Pinpoint the cell where the given text exists, returning its [x, y] midpoint coordinate. 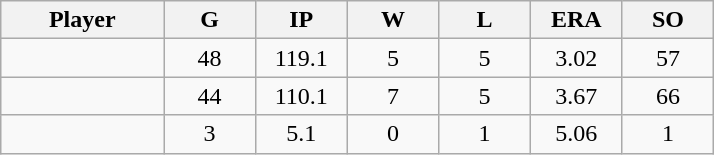
SO [668, 20]
IP [301, 20]
3 [210, 134]
ERA [576, 20]
44 [210, 96]
G [210, 20]
5.1 [301, 134]
119.1 [301, 58]
57 [668, 58]
W [393, 20]
Player [82, 20]
5.06 [576, 134]
3.02 [576, 58]
110.1 [301, 96]
66 [668, 96]
L [485, 20]
0 [393, 134]
48 [210, 58]
3.67 [576, 96]
7 [393, 96]
